Identify which cell holds the provided text, then report its [x, y] central coordinate. 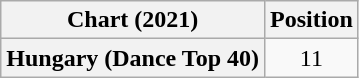
Chart (2021) [133, 20]
Hungary (Dance Top 40) [133, 58]
Position [312, 20]
11 [312, 58]
